Determine the (X, Y) coordinate at the center of the cell enclosing the given text.  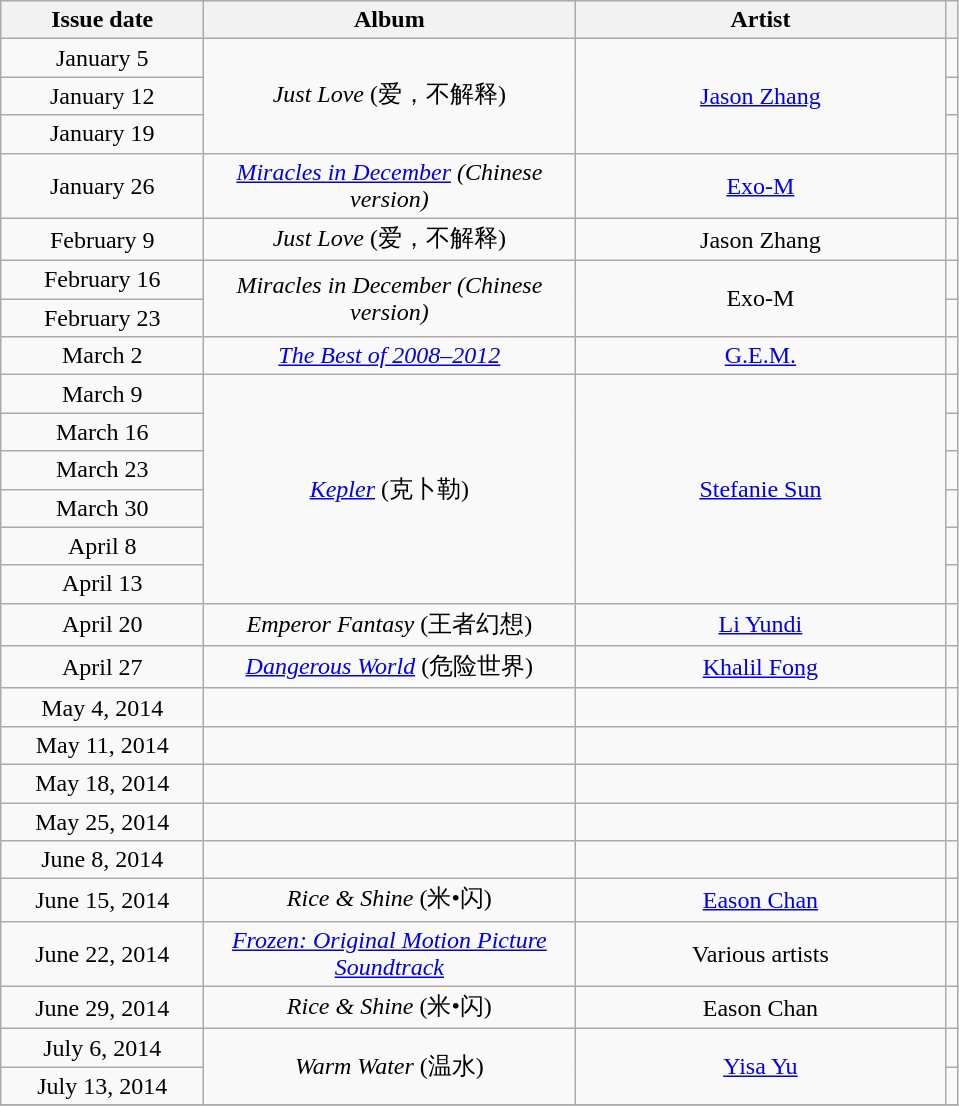
March 23 (102, 470)
January 12 (102, 96)
June 22, 2014 (102, 954)
February 16 (102, 280)
January 5 (102, 58)
The Best of 2008–2012 (390, 356)
February 23 (102, 318)
Album (390, 20)
May 11, 2014 (102, 745)
Yisa Yu (760, 1067)
May 4, 2014 (102, 707)
April 27 (102, 668)
July 6, 2014 (102, 1048)
Emperor Fantasy (王者幻想) (390, 624)
April 8 (102, 546)
January 19 (102, 134)
June 15, 2014 (102, 900)
Artist (760, 20)
Li Yundi (760, 624)
May 25, 2014 (102, 821)
March 9 (102, 394)
Stefanie Sun (760, 489)
Various artists (760, 954)
Issue date (102, 20)
April 13 (102, 584)
Frozen: Original Motion Picture Soundtrack (390, 954)
Dangerous World (危险世界) (390, 668)
June 8, 2014 (102, 860)
June 29, 2014 (102, 1008)
Warm Water (温水) (390, 1067)
Kepler (克卜勒) (390, 489)
January 26 (102, 186)
G.E.M. (760, 356)
March 16 (102, 432)
May 18, 2014 (102, 783)
Khalil Fong (760, 668)
April 20 (102, 624)
February 9 (102, 240)
July 13, 2014 (102, 1086)
March 30 (102, 508)
March 2 (102, 356)
